Pinpoint the cell where the given text exists, returning its (X, Y) midpoint coordinate. 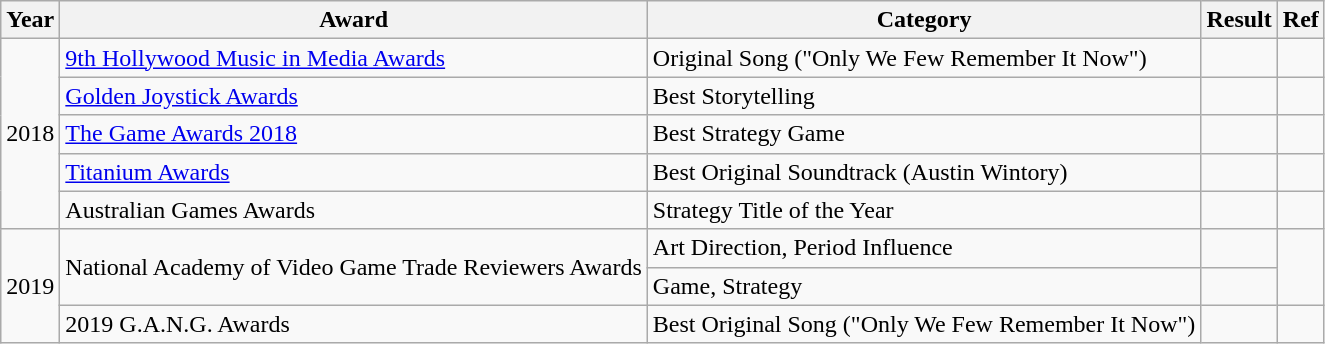
Best Original Soundtrack (Austin Wintory) (924, 172)
Category (924, 20)
2018 (30, 134)
Ref (1300, 20)
Best Original Song ("Only We Few Remember It Now") (924, 324)
Game, Strategy (924, 286)
Year (30, 20)
Strategy Title of the Year (924, 210)
Best Strategy Game (924, 134)
Golden Joystick Awards (354, 96)
Best Storytelling (924, 96)
Result (1239, 20)
National Academy of Video Game Trade Reviewers Awards (354, 267)
2019 (30, 286)
Titanium Awards (354, 172)
The Game Awards 2018 (354, 134)
9th Hollywood Music in Media Awards (354, 58)
Art Direction, Period Influence (924, 248)
2019 G.A.N.G. Awards (354, 324)
Original Song ("Only We Few Remember It Now") (924, 58)
Award (354, 20)
Australian Games Awards (354, 210)
